Extract the [x, y] coordinate from the center of the cell holding the provided text.  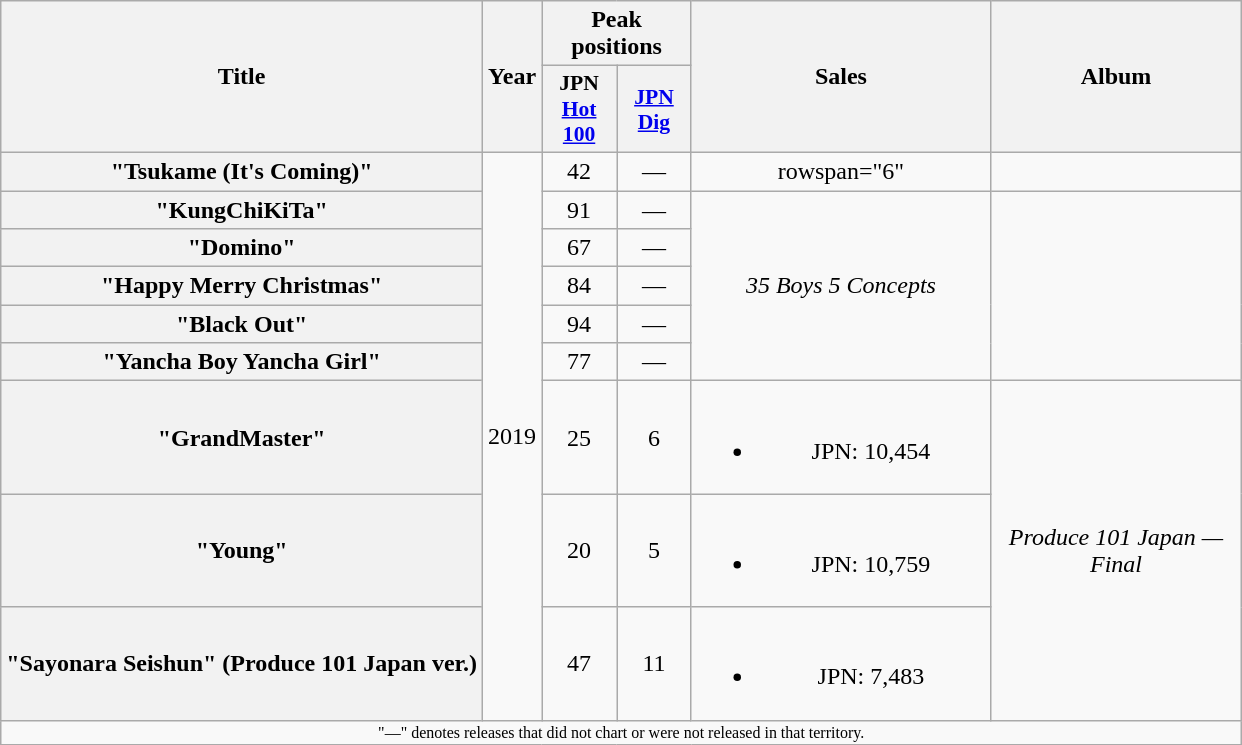
2019 [512, 436]
"Domino" [242, 248]
"—" denotes releases that did not chart or were not released in that territory. [622, 732]
rowspan="6" [840, 171]
91 [580, 209]
42 [580, 171]
"Sayonara Seishun" (Produce 101 Japan ver.) [242, 664]
35 Boys 5 Concepts [840, 285]
5 [654, 550]
JPN: 10,759 [840, 550]
"Tsukame (It's Coming)" [242, 171]
Album [1116, 77]
Peak positions [617, 34]
94 [580, 324]
JPNHot 100 [580, 110]
JPN: 10,454 [840, 438]
11 [654, 664]
47 [580, 664]
Produce 101 Japan — Final [1116, 550]
Year [512, 77]
"Yancha Boy Yancha Girl" [242, 362]
84 [580, 286]
JPN Dig [654, 110]
6 [654, 438]
"Black Out" [242, 324]
25 [580, 438]
"GrandMaster" [242, 438]
Sales [840, 77]
67 [580, 248]
Title [242, 77]
20 [580, 550]
JPN: 7,483 [840, 664]
"Young" [242, 550]
77 [580, 362]
"Happy Merry Christmas" [242, 286]
"KungChiKiTa" [242, 209]
